Identify which cell holds the provided text, then report its [X, Y] central coordinate. 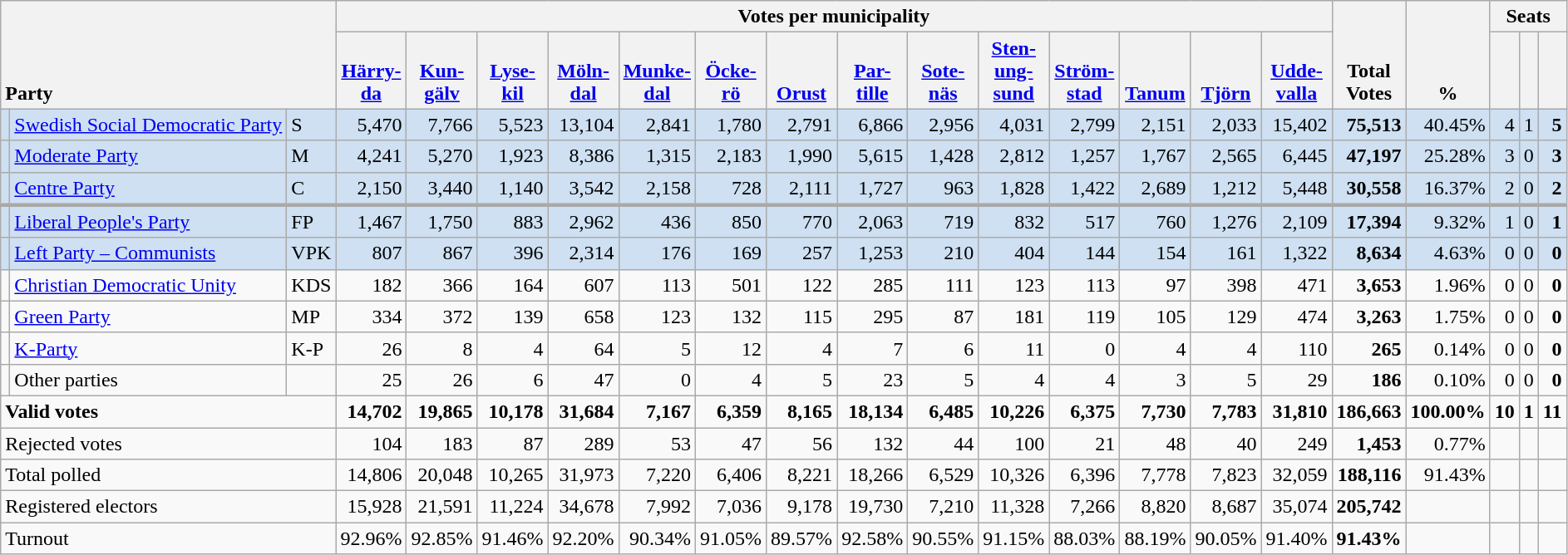
Centre Party [148, 189]
850 [732, 222]
M [311, 156]
21 [1084, 443]
5,448 [1297, 189]
Christian Democratic Unity [148, 285]
5,470 [371, 125]
100.00% [1448, 411]
23 [873, 380]
658 [584, 317]
31,973 [584, 475]
Total polled [168, 475]
182 [371, 285]
KDS [311, 285]
S [311, 125]
19,730 [873, 507]
12 [732, 348]
53 [657, 443]
3,263 [1368, 317]
1,990 [801, 156]
8,820 [1156, 507]
501 [732, 285]
7,783 [1225, 411]
0.10% [1448, 380]
25 [371, 380]
44 [943, 443]
105 [1156, 317]
48 [1156, 443]
6,445 [1297, 156]
32,059 [1297, 475]
Lyse- kil [512, 71]
Green Party [148, 317]
169 [732, 253]
1,828 [1014, 189]
2,689 [1156, 189]
1,767 [1156, 156]
110 [1297, 348]
832 [1014, 222]
K-P [311, 348]
7,992 [657, 507]
9,178 [801, 507]
1,467 [371, 222]
1,257 [1084, 156]
111 [943, 285]
2,109 [1297, 222]
8,221 [801, 475]
19,865 [442, 411]
34,678 [584, 507]
9.32% [1448, 222]
90.34% [657, 538]
13,104 [584, 125]
10 [1505, 411]
91.05% [732, 538]
Kun- gälv [442, 71]
3,440 [442, 189]
1,422 [1084, 189]
18,266 [873, 475]
16.37% [1448, 189]
1.96% [1448, 285]
15,402 [1297, 125]
6,375 [1084, 411]
8,165 [801, 411]
3,653 [1368, 285]
47,197 [1368, 156]
205,742 [1368, 507]
1,453 [1368, 443]
289 [584, 443]
Total Votes [1368, 55]
75,513 [1368, 125]
92.20% [584, 538]
7,823 [1225, 475]
2,151 [1156, 125]
90.05% [1225, 538]
176 [657, 253]
Öcke- rö [732, 71]
40 [1225, 443]
249 [1297, 443]
1,923 [512, 156]
334 [371, 317]
295 [873, 317]
436 [657, 222]
89.57% [801, 538]
Votes per municipality [834, 17]
5,523 [512, 125]
8 [442, 348]
186 [1368, 380]
Valid votes [168, 411]
1,276 [1225, 222]
396 [512, 253]
188,116 [1368, 475]
607 [584, 285]
129 [1225, 317]
Par- tille [873, 71]
10,265 [512, 475]
728 [732, 189]
56 [801, 443]
115 [801, 317]
0.77% [1448, 443]
88.03% [1084, 538]
186,663 [1368, 411]
2,799 [1084, 125]
4,031 [1014, 125]
2,812 [1014, 156]
15,928 [371, 507]
14,806 [371, 475]
1,727 [873, 189]
18,134 [873, 411]
Ström- stad [1084, 71]
91.15% [1014, 538]
Other parties [148, 380]
64 [584, 348]
0.14% [1448, 348]
807 [371, 253]
5,270 [442, 156]
366 [442, 285]
Left Party – Communists [148, 253]
7,036 [732, 507]
1,140 [512, 189]
2,183 [732, 156]
8,634 [1368, 253]
1,750 [442, 222]
7,766 [442, 125]
Munke- dal [657, 71]
100 [1014, 443]
Rejected votes [168, 443]
6,529 [943, 475]
20,048 [442, 475]
1,315 [657, 156]
119 [1084, 317]
91.40% [1297, 538]
104 [371, 443]
474 [1297, 317]
398 [1225, 285]
90.55% [943, 538]
Turnout [168, 538]
2,150 [371, 189]
6,485 [943, 411]
181 [1014, 317]
5,615 [873, 156]
7,778 [1156, 475]
1.75% [1448, 317]
29 [1297, 380]
91.46% [512, 538]
97 [1156, 285]
Udde- valla [1297, 71]
372 [442, 317]
770 [801, 222]
1,428 [943, 156]
35,074 [1297, 507]
92.58% [873, 538]
40.45% [1448, 125]
10,226 [1014, 411]
1,253 [873, 253]
Orust [801, 71]
2,962 [584, 222]
8,687 [1225, 507]
Möln- dal [584, 71]
25.28% [1448, 156]
11,328 [1014, 507]
Moderate Party [148, 156]
6,359 [732, 411]
963 [943, 189]
2,841 [657, 125]
Swedish Social Democratic Party [148, 125]
6,866 [873, 125]
1,212 [1225, 189]
88.19% [1156, 538]
1,322 [1297, 253]
Registered electors [168, 507]
7,266 [1084, 507]
2,158 [657, 189]
10,178 [512, 411]
Seats [1528, 17]
122 [801, 285]
265 [1368, 348]
10,326 [1014, 475]
MP [311, 317]
FP [311, 222]
31,684 [584, 411]
K-Party [148, 348]
517 [1084, 222]
31,810 [1297, 411]
210 [943, 253]
867 [442, 253]
Härry- da [371, 71]
Tjörn [1225, 71]
2,111 [801, 189]
17,394 [1368, 222]
7,167 [657, 411]
2,791 [801, 125]
6,406 [732, 475]
92.96% [371, 538]
285 [873, 285]
21,591 [442, 507]
Sten- ung- sund [1014, 71]
7,730 [1156, 411]
1,780 [732, 125]
Party [168, 55]
C [311, 189]
11,224 [512, 507]
VPK [311, 253]
161 [1225, 253]
Sote- näs [943, 71]
4.63% [1448, 253]
14,702 [371, 411]
760 [1156, 222]
719 [943, 222]
471 [1297, 285]
883 [512, 222]
2,956 [943, 125]
2,565 [1225, 156]
30,558 [1368, 189]
7,220 [657, 475]
% [1448, 55]
144 [1084, 253]
6,396 [1084, 475]
8,386 [584, 156]
3,542 [584, 189]
164 [512, 285]
139 [512, 317]
4,241 [371, 156]
2,314 [584, 253]
183 [442, 443]
7,210 [943, 507]
Liberal People's Party [148, 222]
7 [873, 348]
92.85% [442, 538]
154 [1156, 253]
2,063 [873, 222]
257 [801, 253]
404 [1014, 253]
Tanum [1156, 71]
2,033 [1225, 125]
